Search for the cell housing the specified text and yield its (X, Y) center coordinate. 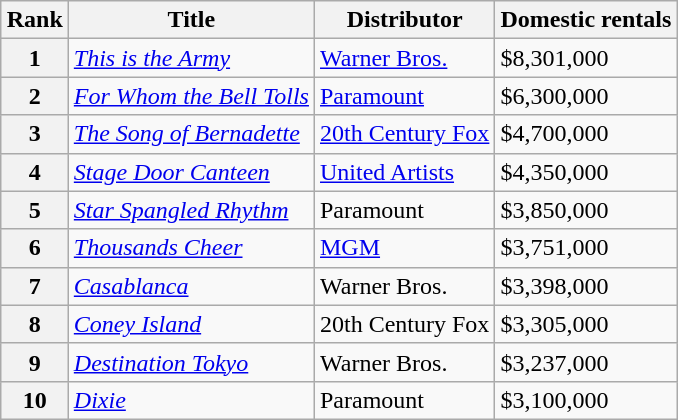
Star Spangled Rhythm (191, 210)
3 (34, 134)
Domestic rentals (586, 20)
5 (34, 210)
Rank (34, 20)
10 (34, 400)
$4,700,000 (586, 134)
The Song of Bernadette (191, 134)
1 (34, 58)
Coney Island (191, 324)
9 (34, 362)
6 (34, 248)
$3,100,000 (586, 400)
7 (34, 286)
$4,350,000 (586, 172)
Destination Tokyo (191, 362)
$6,300,000 (586, 96)
$3,237,000 (586, 362)
$3,398,000 (586, 286)
2 (34, 96)
Casablanca (191, 286)
4 (34, 172)
For Whom the Bell Tolls (191, 96)
8 (34, 324)
Dixie (191, 400)
$3,305,000 (586, 324)
MGM (404, 248)
$3,850,000 (586, 210)
Stage Door Canteen (191, 172)
This is the Army (191, 58)
Title (191, 20)
Distributor (404, 20)
$8,301,000 (586, 58)
United Artists (404, 172)
Thousands Cheer (191, 248)
$3,751,000 (586, 248)
